Search for the cell housing the specified text and yield its (X, Y) center coordinate. 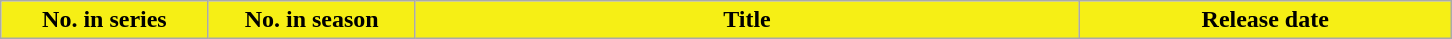
No. in series (104, 20)
No. in season (312, 20)
Release date (1266, 20)
Title (746, 20)
